For the text-containing cell, return its midpoint in [X, Y] coordinate format. 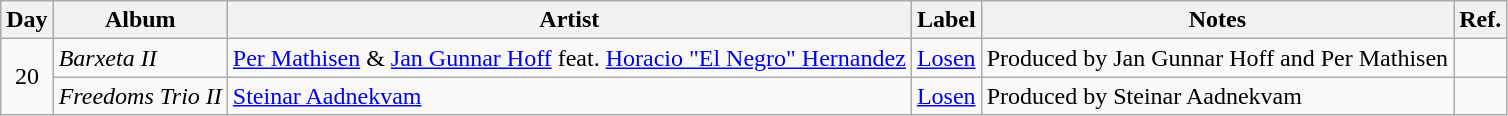
Label [946, 20]
Steinar Aadnekvam [569, 96]
Produced by Jan Gunnar Hoff and Per Mathisen [1218, 58]
Produced by Steinar Aadnekvam [1218, 96]
Day [27, 20]
Album [140, 20]
Per Mathisen & Jan Gunnar Hoff feat. Horacio "El Negro" Hernandez [569, 58]
Ref. [1480, 20]
20 [27, 77]
Artist [569, 20]
Notes [1218, 20]
Freedoms Trio II [140, 96]
Barxeta II [140, 58]
